Extract the (X, Y) coordinate from the center of the cell holding the provided text.  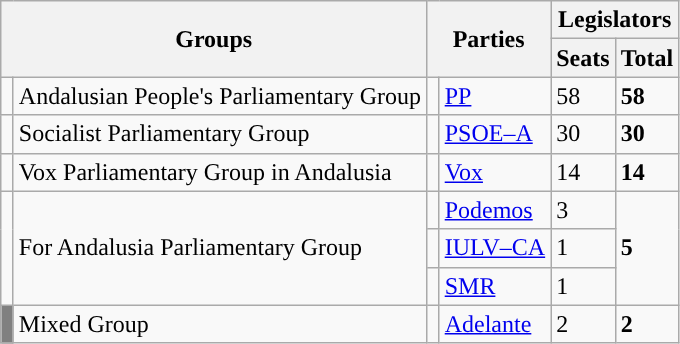
For Andalusia Parliamentary Group (220, 248)
PSOE–A (495, 134)
Podemos (495, 210)
Mixed Group (220, 324)
IULV–CA (495, 248)
3 (583, 210)
Parties (489, 39)
Groups (214, 39)
Adelante (495, 324)
Seats (583, 58)
5 (647, 248)
Vox (495, 172)
Total (647, 58)
Socialist Parliamentary Group (220, 134)
Vox Parliamentary Group in Andalusia (220, 172)
PP (495, 96)
Legislators (615, 20)
Andalusian People's Parliamentary Group (220, 96)
SMR (495, 286)
